Detect which cell encompasses the target text, then output its (x, y) center coordinate. 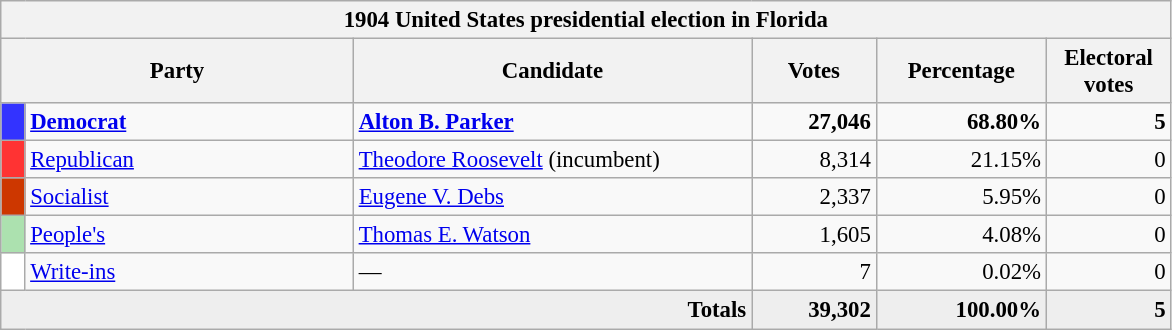
21.15% (961, 160)
Totals (376, 310)
Thomas E. Watson (552, 235)
Party (178, 72)
1904 United States presidential election in Florida (586, 20)
Eugene V. Debs (552, 197)
5.95% (961, 197)
0.02% (961, 273)
2,337 (814, 197)
1,605 (814, 235)
Socialist (189, 197)
Republican (189, 160)
7 (814, 273)
4.08% (961, 235)
27,046 (814, 122)
Write-ins (189, 273)
8,314 (814, 160)
68.80% (961, 122)
39,302 (814, 310)
Candidate (552, 72)
Theodore Roosevelt (incumbent) (552, 160)
— (552, 273)
People's (189, 235)
Alton B. Parker (552, 122)
Percentage (961, 72)
Votes (814, 72)
100.00% (961, 310)
Electoral votes (1108, 72)
Democrat (189, 122)
